Provide the [X, Y] coordinate of the cell's center where the given text is located.  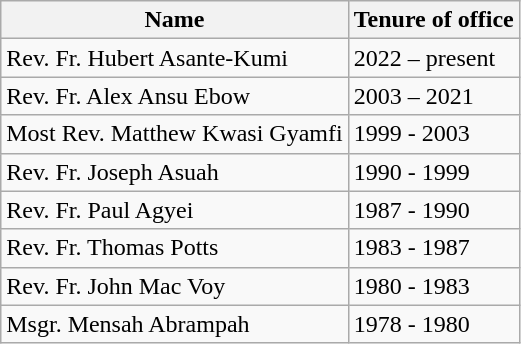
2003 – 2021 [434, 96]
1987 - 1990 [434, 210]
Rev. Fr. Alex Ansu Ebow [174, 96]
Name [174, 20]
Rev. Fr. Paul Agyei [174, 210]
1980 - 1983 [434, 286]
1999 - 2003 [434, 134]
Rev. Fr. Hubert Asante-Kumi [174, 58]
Most Rev. Matthew Kwasi Gyamfi [174, 134]
1978 - 1980 [434, 324]
Rev. Fr. Joseph Asuah [174, 172]
Rev. Fr. John Mac Voy [174, 286]
2022 – present [434, 58]
Rev. Fr. Thomas Potts [174, 248]
1990 - 1999 [434, 172]
1983 - 1987 [434, 248]
Tenure of office [434, 20]
Msgr. Mensah Abrampah [174, 324]
